From the cell containing the given text, extract its center point as (X, Y) coordinate. 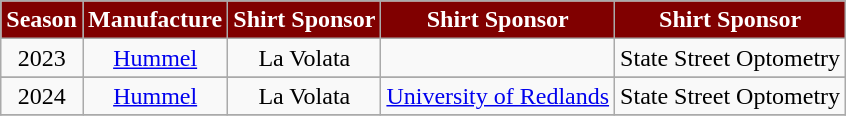
Season (42, 20)
2023 (42, 58)
2024 (42, 96)
University of Redlands (498, 96)
Manufacture (154, 20)
